Locate the cell with the specified text and output its (X, Y) center coordinate. 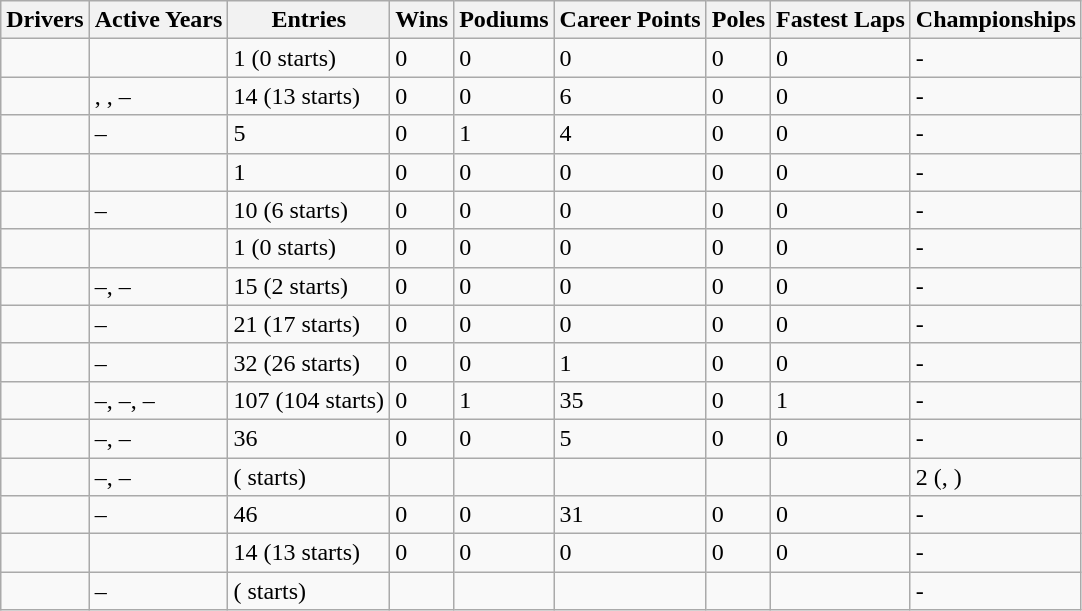
6 (630, 96)
31 (630, 515)
15 (2 starts) (309, 286)
Wins (422, 20)
4 (630, 134)
Entries (309, 20)
21 (17 starts) (309, 324)
Championships (996, 20)
Drivers (45, 20)
Podiums (504, 20)
Career Points (630, 20)
10 (6 starts) (309, 210)
Active Years (158, 20)
2 (, ) (996, 477)
–, –, – (158, 400)
107 (104 starts) (309, 400)
Poles (738, 20)
, , – (158, 96)
46 (309, 515)
32 (26 starts) (309, 362)
Fastest Laps (841, 20)
36 (309, 438)
35 (630, 400)
